Return [x, y] of the center of cell containing provided text 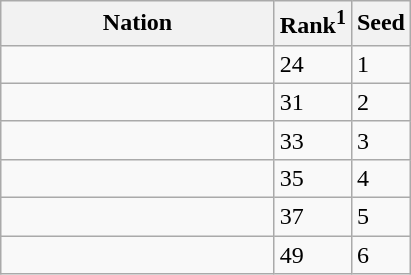
Nation [138, 24]
35 [312, 178]
2 [380, 102]
Seed [380, 24]
24 [312, 64]
5 [380, 217]
4 [380, 178]
Rank1 [312, 24]
6 [380, 255]
49 [312, 255]
3 [380, 140]
37 [312, 217]
1 [380, 64]
31 [312, 102]
33 [312, 140]
